Locate the cell with the specified text and output its [x, y] center coordinate. 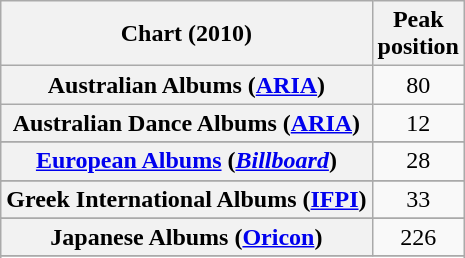
Chart (2010) [186, 34]
Peakposition [418, 34]
Australian Dance Albums (ARIA) [186, 123]
European Albums (Billboard) [186, 161]
226 [418, 237]
Greek International Albums (IFPI) [186, 199]
33 [418, 199]
12 [418, 123]
80 [418, 85]
Japanese Albums (Oricon) [186, 237]
Australian Albums (ARIA) [186, 85]
28 [418, 161]
